Capture the cell that displays the provided text and extract its (X, Y) central coordinate. 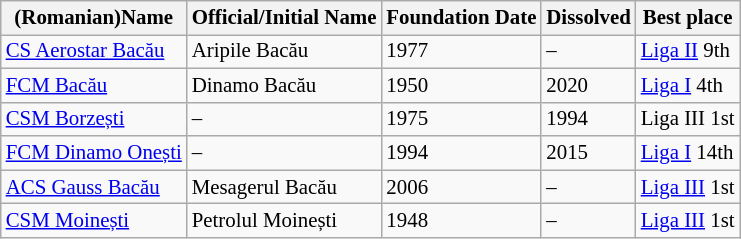
CSM Moinești (94, 221)
Aripile Bacău (284, 51)
Mesagerul Bacău (284, 187)
FCM Bacău (94, 85)
(Romanian)Name (94, 18)
2015 (588, 153)
Liga I 14th (688, 153)
FCM Dinamo Onești (94, 153)
Best place (688, 18)
2006 (461, 187)
1948 (461, 221)
Official/Initial Name (284, 18)
Dinamo Bacău (284, 85)
1950 (461, 85)
Liga I 4th (688, 85)
1977 (461, 51)
CS Aerostar Bacău (94, 51)
Dissolved (588, 18)
CSM Borzești (94, 119)
Petrolul Moinești (284, 221)
Foundation Date (461, 18)
1975 (461, 119)
Liga II 9th (688, 51)
ACS Gauss Bacău (94, 187)
2020 (588, 85)
